Extract the (x, y) coordinate from the center of the cell holding the provided text.  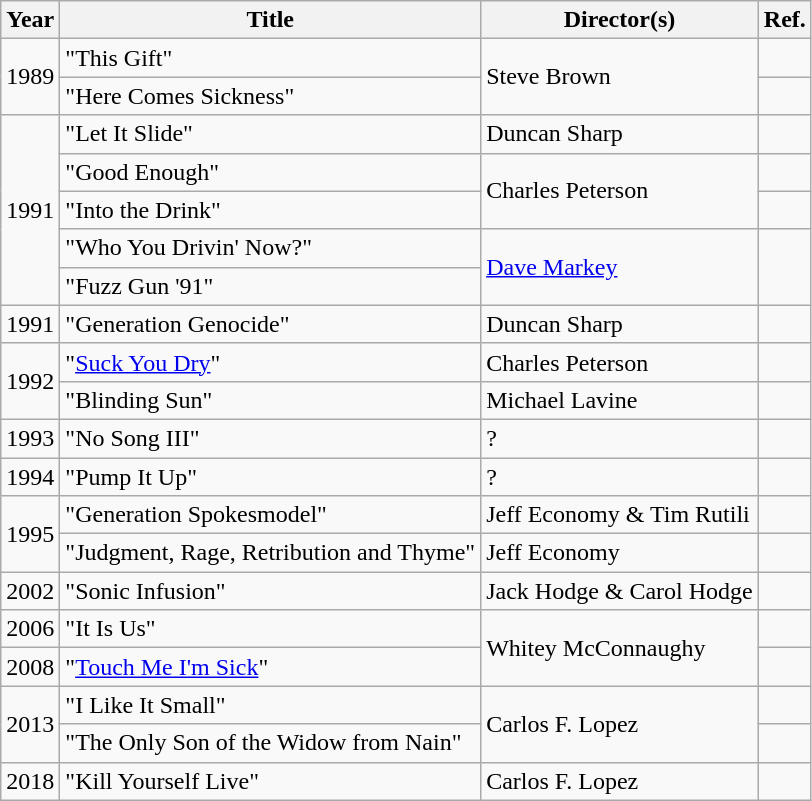
1994 (30, 477)
Jack Hodge & Carol Hodge (620, 591)
Title (270, 20)
"Generation Genocide" (270, 324)
Ref. (784, 20)
"I Like It Small" (270, 705)
"It Is Us" (270, 629)
Michael Lavine (620, 400)
"Here Comes Sickness" (270, 96)
"Touch Me I'm Sick" (270, 667)
Whitey McConnaughy (620, 648)
"Blinding Sun" (270, 400)
Dave Markey (620, 267)
1995 (30, 534)
Jeff Economy & Tim Rutili (620, 515)
2013 (30, 724)
"The Only Son of the Widow from Nain" (270, 743)
"Who You Drivin' Now?" (270, 248)
1992 (30, 381)
"Into the Drink" (270, 210)
"Fuzz Gun '91" (270, 286)
"No Song III" (270, 438)
Year (30, 20)
"Suck You Dry" (270, 362)
"Kill Yourself Live" (270, 781)
"Good Enough" (270, 172)
2002 (30, 591)
Jeff Economy (620, 553)
"Judgment, Rage, Retribution and Thyme" (270, 553)
1989 (30, 77)
"Let It Slide" (270, 134)
2006 (30, 629)
2018 (30, 781)
1993 (30, 438)
"Sonic Infusion" (270, 591)
"Generation Spokesmodel" (270, 515)
"Pump It Up" (270, 477)
2008 (30, 667)
"This Gift" (270, 58)
Director(s) (620, 20)
Steve Brown (620, 77)
